Return the [X, Y] coordinate for the center point of the cell that contains the specified text.  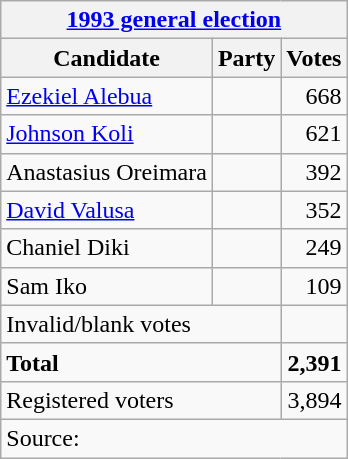
Registered voters [141, 400]
392 [314, 172]
Invalid/blank votes [141, 324]
Ezekiel Alebua [107, 96]
Sam Iko [107, 286]
Johnson Koli [107, 134]
Chaniel Diki [107, 248]
Party [246, 58]
668 [314, 96]
3,894 [314, 400]
109 [314, 286]
David Valusa [107, 210]
Anastasius Oreimara [107, 172]
Votes [314, 58]
621 [314, 134]
1993 general election [174, 20]
Source: [174, 438]
249 [314, 248]
Total [141, 362]
2,391 [314, 362]
352 [314, 210]
Candidate [107, 58]
